Determine the (X, Y) coordinate at the center of the cell enclosing the given text.  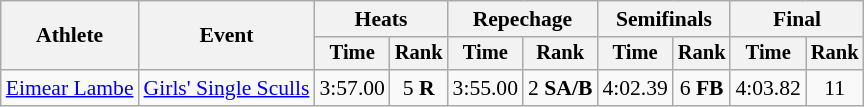
Semifinals (664, 19)
Heats (380, 19)
Eimear Lambe (70, 88)
Girls' Single Sculls (227, 88)
Event (227, 36)
3:55.00 (486, 88)
Repechage (523, 19)
4:02.39 (634, 88)
5 R (419, 88)
Final (796, 19)
3:57.00 (352, 88)
Athlete (70, 36)
2 SA/B (560, 88)
4:03.82 (768, 88)
11 (835, 88)
6 FB (702, 88)
